Identify which cell holds the provided text, then report its [X, Y] central coordinate. 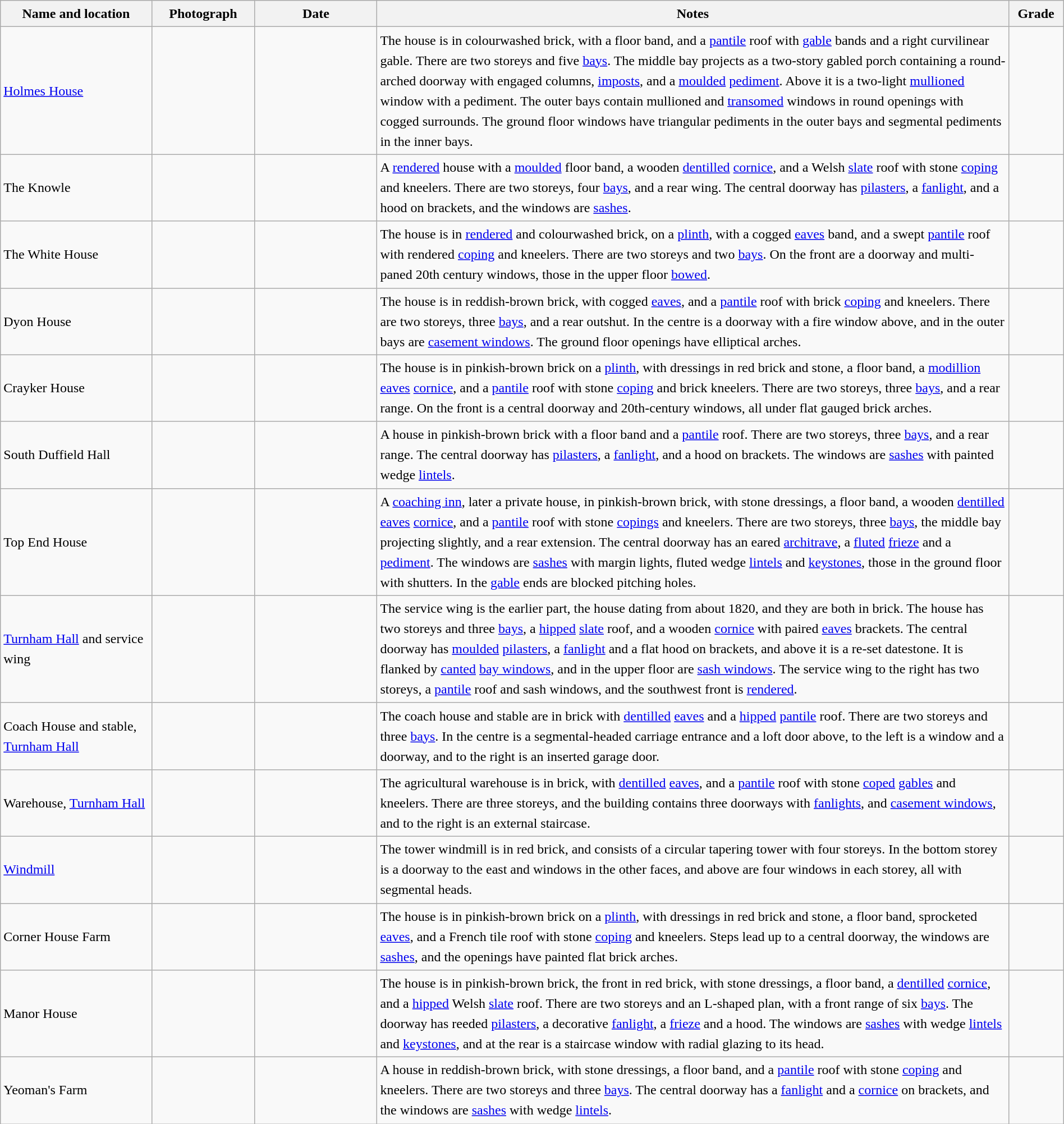
Dyon House [76, 321]
Yeoman's Farm [76, 1091]
Turnham Hall and service wing [76, 649]
Name and location [76, 13]
Top End House [76, 542]
The Knowle [76, 187]
Warehouse, Turnham Hall [76, 802]
Photograph [203, 13]
Holmes House [76, 91]
Date [316, 13]
Notes [692, 13]
Crayker House [76, 388]
Corner House Farm [76, 937]
Manor House [76, 1013]
The White House [76, 255]
Coach House and stable,Turnham Hall [76, 736]
Grade [1036, 13]
Windmill [76, 870]
South Duffield Hall [76, 455]
